Locate the cell with the specified text and output its (X, Y) center coordinate. 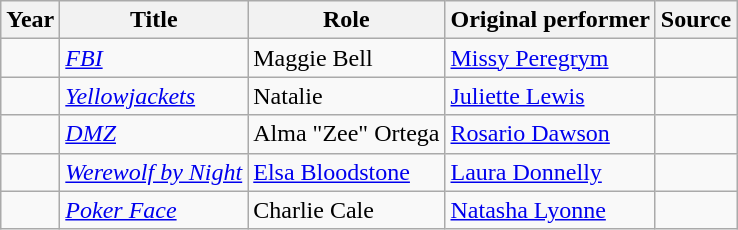
Year (30, 20)
Poker Face (154, 210)
Alma "Zee" Ortega (346, 134)
FBI (154, 58)
Maggie Bell (346, 58)
Juliette Lewis (550, 96)
Original performer (550, 20)
Title (154, 20)
Missy Peregrym (550, 58)
Natalie (346, 96)
Elsa Bloodstone (346, 172)
Rosario Dawson (550, 134)
Natasha Lyonne (550, 210)
Yellowjackets (154, 96)
Laura Donnelly (550, 172)
Role (346, 20)
DMZ (154, 134)
Werewolf by Night (154, 172)
Source (696, 20)
Charlie Cale (346, 210)
